Find where the given text appears and provide that cell's center as (x, y) coordinate. 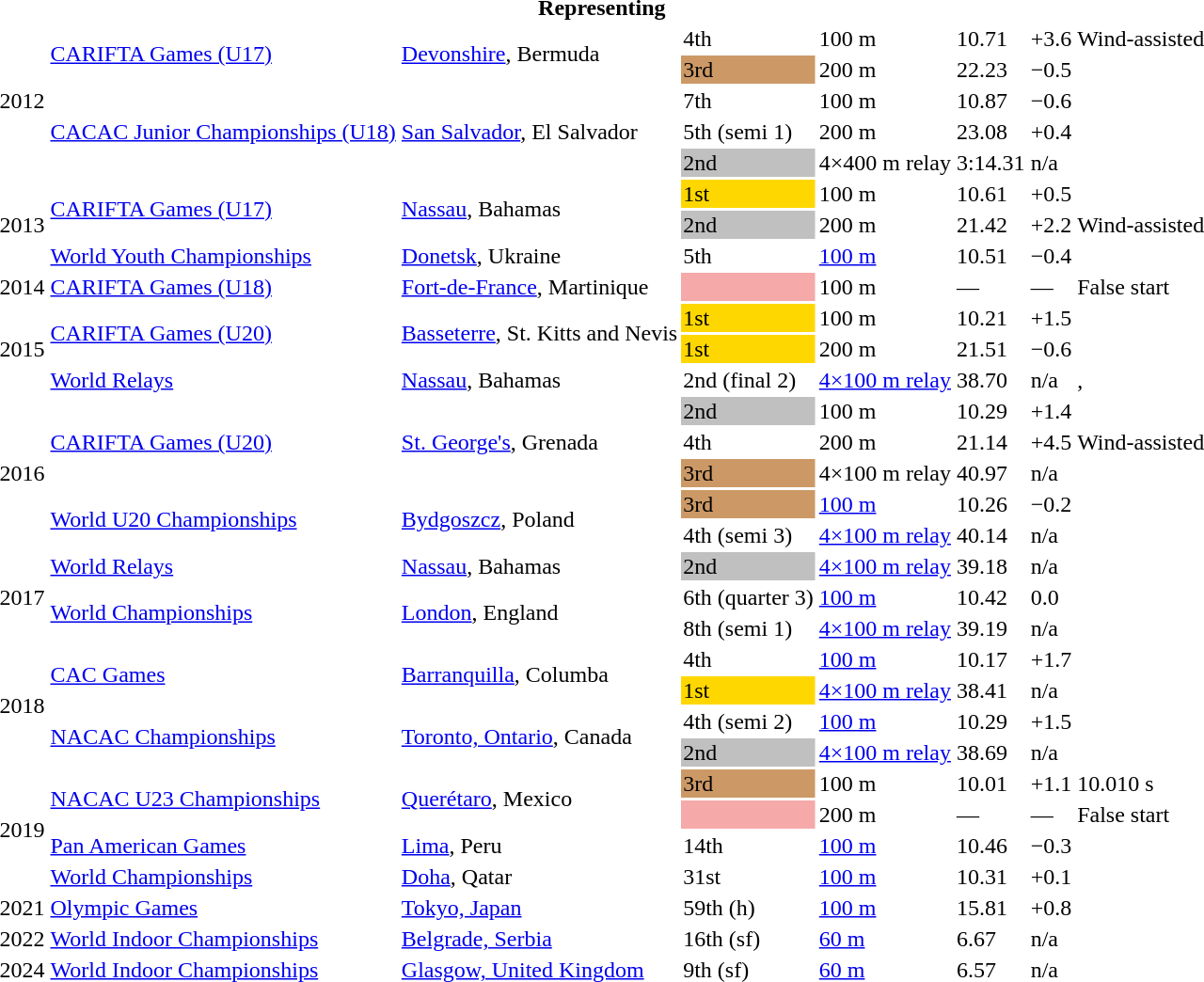
Barranquilla, Columba (539, 675)
10.26 (990, 504)
5th (749, 256)
+0.5 (1052, 194)
38.69 (990, 752)
Basseterre, St. Kitts and Nevis (539, 333)
10.61 (990, 194)
0.0 (1052, 597)
World Youth Championships (223, 256)
3:14.31 (990, 163)
39.18 (990, 566)
Querétaro, Mexico (539, 800)
10.87 (990, 101)
Bydgoszcz, Poland (539, 519)
5th (semi 1) (749, 132)
21.42 (990, 225)
10.71 (990, 39)
10.42 (990, 597)
38.70 (990, 380)
10.51 (990, 256)
St. George's, Grenada (539, 442)
39.19 (990, 628)
8th (semi 1) (749, 628)
10.31 (990, 877)
+2.2 (1052, 225)
Pan American Games (223, 846)
59th (h) (749, 908)
+0.8 (1052, 908)
Toronto, Ontario, Canada (539, 737)
38.41 (990, 690)
CAC Games (223, 675)
+3.6 (1052, 39)
10.01 (990, 784)
60 m (884, 939)
7th (749, 101)
CACAC Junior Championships (U18) (223, 132)
−0.3 (1052, 846)
4th (semi 3) (749, 535)
21.14 (990, 442)
World Indoor Championships (223, 939)
4th (semi 2) (749, 721)
+0.4 (1052, 132)
World U20 Championships (223, 519)
Devonshire, Bermuda (539, 55)
Doha, Qatar (539, 877)
14th (749, 846)
40.14 (990, 535)
−0.5 (1052, 70)
−0.4 (1052, 256)
+1.4 (1052, 411)
23.08 (990, 132)
21.51 (990, 349)
+1.7 (1052, 659)
6.67 (990, 939)
16th (sf) (749, 939)
NACAC U23 Championships (223, 800)
−0.2 (1052, 504)
2nd (final 2) (749, 380)
Fort-de-France, Martinique (539, 287)
+1.1 (1052, 784)
10.21 (990, 318)
Tokyo, Japan (539, 908)
10.17 (990, 659)
10.46 (990, 846)
Belgrade, Serbia (539, 939)
6th (quarter 3) (749, 597)
31st (749, 877)
+0.1 (1052, 877)
Lima, Peru (539, 846)
San Salvador, El Salvador (539, 132)
Olympic Games (223, 908)
40.97 (990, 473)
Donetsk, Ukraine (539, 256)
London, England (539, 613)
22.23 (990, 70)
15.81 (990, 908)
+4.5 (1052, 442)
NACAC Championships (223, 737)
CARIFTA Games (U18) (223, 287)
4×400 m relay (884, 163)
